For the text-containing cell, return its midpoint in [X, Y] coordinate format. 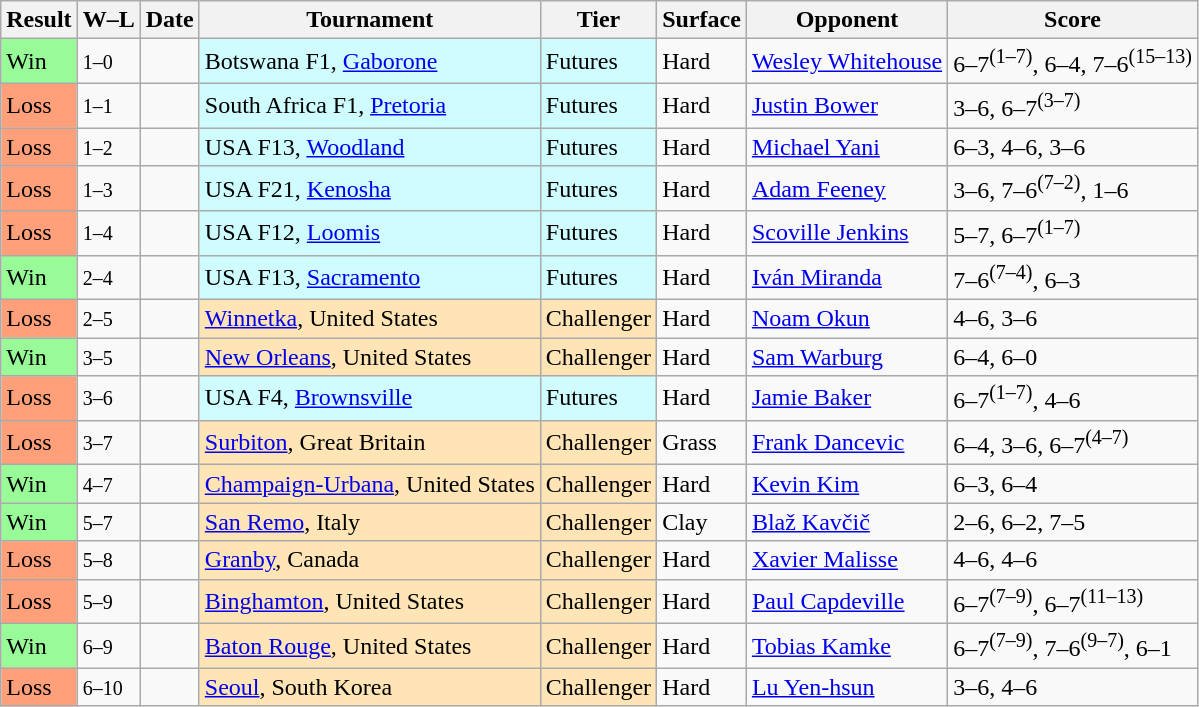
Frank Dancevic [846, 442]
Jamie Baker [846, 398]
6–7(7–9), 6–7(11–13) [1073, 602]
Baton Rouge, United States [370, 646]
Scoville Jenkins [846, 234]
6–4, 3–6, 6–7(4–7) [1073, 442]
2–4 [108, 278]
6–3, 4–6, 3–6 [1073, 147]
1–2 [108, 147]
Result [39, 20]
Score [1073, 20]
Kevin Kim [846, 484]
Blaž Kavčič [846, 522]
Tier [598, 20]
Michael Yani [846, 147]
USA F13, Sacramento [370, 278]
3–7 [108, 442]
6–4, 6–0 [1073, 357]
Botswana F1, Gaborone [370, 62]
6–7(1–7), 6–4, 7–6(15–13) [1073, 62]
6–7(1–7), 4–6 [1073, 398]
3–6, 7–6(7–2), 1–6 [1073, 188]
Seoul, South Korea [370, 687]
Paul Capdeville [846, 602]
6–7(7–9), 7–6(9–7), 6–1 [1073, 646]
Winnetka, United States [370, 319]
Adam Feeney [846, 188]
5–7 [108, 522]
South Africa F1, Pretoria [370, 106]
5–9 [108, 602]
Surface [702, 20]
Binghamton, United States [370, 602]
Iván Miranda [846, 278]
2–6, 6–2, 7–5 [1073, 522]
Tobias Kamke [846, 646]
Sam Warburg [846, 357]
5–8 [108, 560]
Lu Yen-hsun [846, 687]
Justin Bower [846, 106]
6–9 [108, 646]
Opponent [846, 20]
USA F4, Brownsville [370, 398]
Clay [702, 522]
4–6, 4–6 [1073, 560]
USA F21, Kenosha [370, 188]
7–6(7–4), 6–3 [1073, 278]
New Orleans, United States [370, 357]
3–6, 6–7(3–7) [1073, 106]
Surbiton, Great Britain [370, 442]
Tournament [370, 20]
6–3, 6–4 [1073, 484]
4–7 [108, 484]
3–5 [108, 357]
4–6, 3–6 [1073, 319]
1–0 [108, 62]
1–4 [108, 234]
2–5 [108, 319]
Granby, Canada [370, 560]
USA F13, Woodland [370, 147]
Grass [702, 442]
USA F12, Loomis [370, 234]
1–1 [108, 106]
Noam Okun [846, 319]
6–10 [108, 687]
W–L [108, 20]
5–7, 6–7(1–7) [1073, 234]
Champaign-Urbana, United States [370, 484]
Date [170, 20]
3–6, 4–6 [1073, 687]
3–6 [108, 398]
San Remo, Italy [370, 522]
1–3 [108, 188]
Wesley Whitehouse [846, 62]
Xavier Malisse [846, 560]
